Output the [X, Y] coordinate of the center of the cell containing the given text.  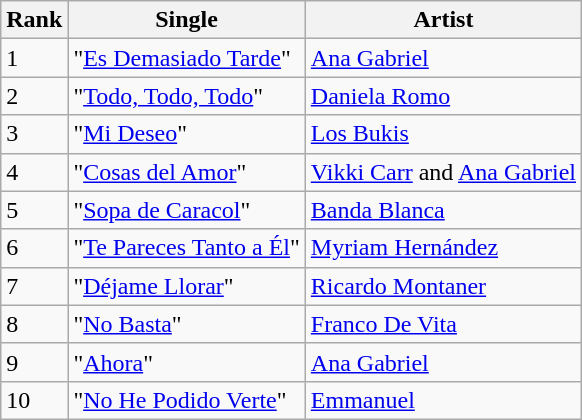
Daniela Romo [443, 96]
4 [34, 172]
Single [186, 20]
Vikki Carr and Ana Gabriel [443, 172]
"No Basta" [186, 324]
1 [34, 58]
Myriam Hernández [443, 248]
Banda Blanca [443, 210]
Artist [443, 20]
Rank [34, 20]
2 [34, 96]
"Cosas del Amor" [186, 172]
7 [34, 286]
"Es Demasiado Tarde" [186, 58]
Los Bukis [443, 134]
"Ahora" [186, 362]
"Sopa de Caracol" [186, 210]
Ricardo Montaner [443, 286]
"Mi Deseo" [186, 134]
"Déjame Llorar" [186, 286]
9 [34, 362]
3 [34, 134]
"Te Pareces Tanto a Él" [186, 248]
10 [34, 400]
"Todo, Todo, Todo" [186, 96]
Emmanuel [443, 400]
6 [34, 248]
Franco De Vita [443, 324]
"No He Podido Verte" [186, 400]
5 [34, 210]
8 [34, 324]
